Identify which cell holds the provided text, then report its (x, y) central coordinate. 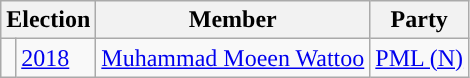
Muhammad Moeen Wattoo (233, 58)
Party (420, 20)
PML (N) (420, 58)
Member (233, 20)
2018 (56, 58)
Election (48, 20)
